From the cell containing the given text, extract its center point as [x, y] coordinate. 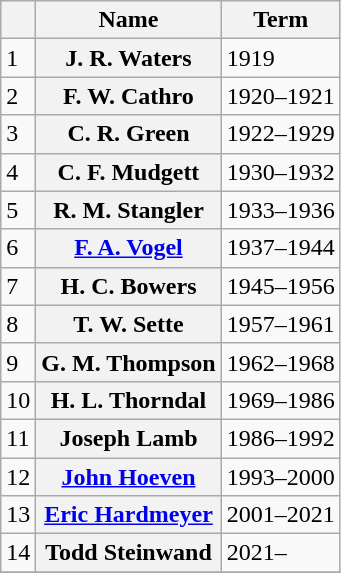
2021– [280, 553]
1920–1921 [280, 96]
1969–1986 [280, 400]
T. W. Sette [128, 324]
Name [128, 20]
8 [18, 324]
F. A. Vogel [128, 248]
C. F. Mudgett [128, 172]
1933–1936 [280, 210]
J. R. Waters [128, 58]
2001–2021 [280, 515]
1937–1944 [280, 248]
1 [18, 58]
6 [18, 248]
F. W. Cathro [128, 96]
1945–1956 [280, 286]
1922–1929 [280, 134]
1986–1992 [280, 438]
12 [18, 477]
R. M. Stangler [128, 210]
1993–2000 [280, 477]
Term [280, 20]
John Hoeven [128, 477]
3 [18, 134]
9 [18, 362]
1930–1932 [280, 172]
Todd Steinwand [128, 553]
11 [18, 438]
1919 [280, 58]
G. M. Thompson [128, 362]
Eric Hardmeyer [128, 515]
5 [18, 210]
Joseph Lamb [128, 438]
7 [18, 286]
C. R. Green [128, 134]
10 [18, 400]
13 [18, 515]
2 [18, 96]
4 [18, 172]
H. C. Bowers [128, 286]
1962–1968 [280, 362]
14 [18, 553]
1957–1961 [280, 324]
H. L. Thorndal [128, 400]
